Search for the cell housing the specified text and yield its [X, Y] center coordinate. 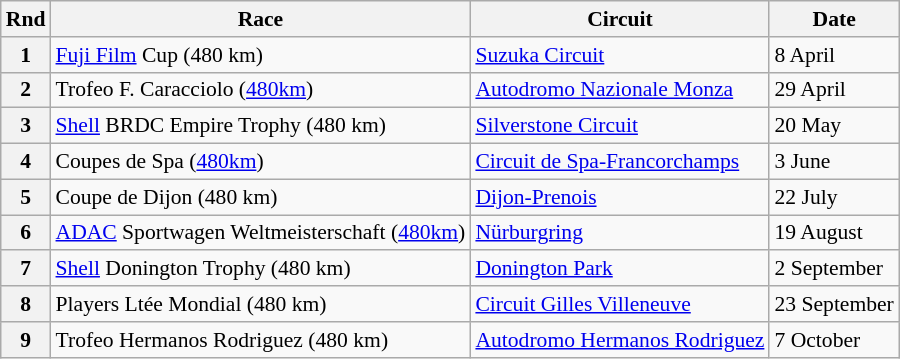
7 [26, 269]
8 April [834, 55]
Silverstone Circuit [620, 126]
Dijon-Prenois [620, 197]
9 [26, 340]
4 [26, 162]
Race [260, 19]
Trofeo Hermanos Rodriguez (480 km) [260, 340]
8 [26, 304]
Circuit Gilles Villeneuve [620, 304]
Nürburgring [620, 233]
Autodromo Nazionale Monza [620, 90]
5 [26, 197]
23 September [834, 304]
Autodromo Hermanos Rodriguez [620, 340]
2 September [834, 269]
22 July [834, 197]
Trofeo F. Caracciolo (480km) [260, 90]
7 October [834, 340]
ADAC Sportwagen Weltmeisterschaft (480km) [260, 233]
Fuji Film Cup (480 km) [260, 55]
6 [26, 233]
Circuit [620, 19]
Date [834, 19]
Donington Park [620, 269]
19 August [834, 233]
1 [26, 55]
29 April [834, 90]
Coupes de Spa (480km) [260, 162]
Suzuka Circuit [620, 55]
20 May [834, 126]
Shell Donington Trophy (480 km) [260, 269]
Shell BRDC Empire Trophy (480 km) [260, 126]
Players Ltée Mondial (480 km) [260, 304]
3 June [834, 162]
Coupe de Dijon (480 km) [260, 197]
Circuit de Spa-Francorchamps [620, 162]
3 [26, 126]
2 [26, 90]
Rnd [26, 19]
